Capture the cell that displays the provided text and extract its (X, Y) central coordinate. 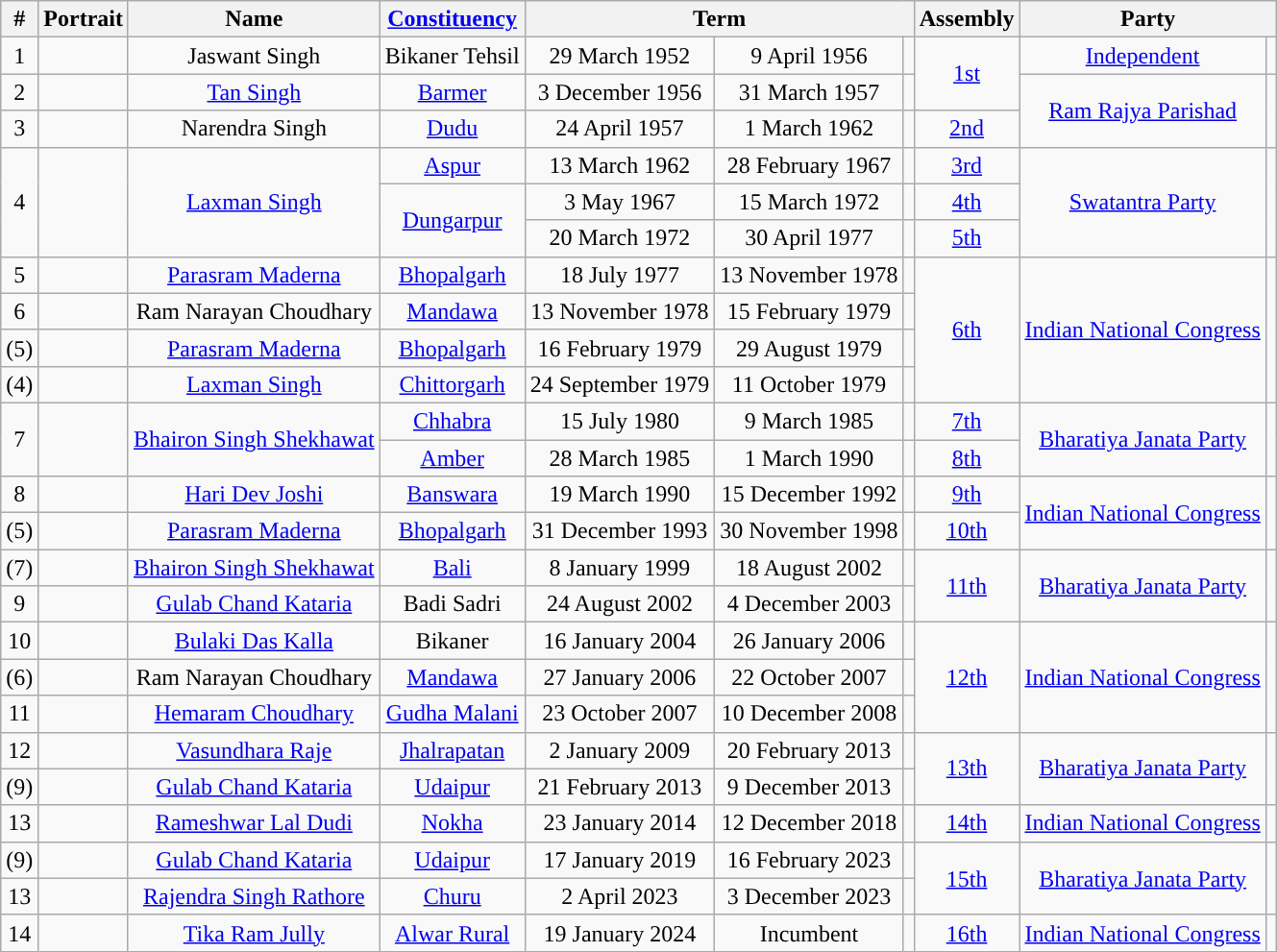
13th (967, 769)
15 March 1972 (809, 202)
Chittorgarh (452, 384)
Bali (452, 568)
12 December 2018 (809, 823)
Nokha (452, 823)
Rajendra Singh Rathore (254, 896)
13 March 1962 (620, 165)
31 December 1993 (620, 531)
15 December 1992 (809, 495)
14 (19, 933)
Name (254, 19)
1st (967, 74)
Bikaner Tehsil (452, 56)
27 January 2006 (620, 677)
9 April 1956 (809, 56)
Gudha Malani (452, 714)
Churu (452, 896)
Constituency (452, 19)
15 February 1979 (809, 311)
Hemaram Choudhary (254, 714)
3 (19, 129)
Bikaner (452, 641)
Assembly (967, 19)
18 August 2002 (809, 568)
Dungarpur (452, 220)
# (19, 19)
3 December 2023 (809, 896)
26 January 2006 (809, 641)
3 May 1967 (620, 202)
19 January 2024 (620, 933)
4th (967, 202)
11 (19, 714)
31 March 1957 (809, 92)
1 March 1962 (809, 129)
16 February 1979 (620, 348)
2 April 2023 (620, 896)
1 (19, 56)
Barmer (452, 92)
5th (967, 238)
Dudu (452, 129)
4 December 2003 (809, 604)
Portrait (84, 19)
Rameshwar Lal Dudi (254, 823)
9 March 1985 (809, 421)
19 March 1990 (620, 495)
7 (19, 439)
16th (967, 933)
3 December 1956 (620, 92)
7th (967, 421)
28 February 1967 (809, 165)
2nd (967, 129)
6th (967, 330)
29 March 1952 (620, 56)
30 November 1998 (809, 531)
4 (19, 202)
8 January 1999 (620, 568)
Tika Ram Jully (254, 933)
9 December 2013 (809, 787)
Jaswant Singh (254, 56)
Hari Dev Joshi (254, 495)
17 January 2019 (620, 860)
Swatantra Party (1142, 202)
20 February 2013 (809, 750)
Term (719, 19)
24 April 1957 (620, 129)
12 (19, 750)
10th (967, 531)
8 (19, 495)
16 January 2004 (620, 641)
29 August 1979 (809, 348)
Alwar Rural (452, 933)
18 July 1977 (620, 275)
Independent (1142, 56)
14th (967, 823)
Ram Rajya Parishad (1142, 110)
Tan Singh (254, 92)
Jhalrapatan (452, 750)
Aspur (452, 165)
15th (967, 878)
Amber (452, 458)
12th (967, 677)
Incumbent (809, 933)
Banswara (452, 495)
22 October 2007 (809, 677)
(7) (19, 568)
Party (1147, 19)
10 December 2008 (809, 714)
1 March 1990 (809, 458)
10 (19, 641)
Bulaki Das Kalla (254, 641)
Narendra Singh (254, 129)
5 (19, 275)
21 February 2013 (620, 787)
Vasundhara Raje (254, 750)
16 February 2023 (809, 860)
30 April 1977 (809, 238)
11th (967, 586)
20 March 1972 (620, 238)
6 (19, 311)
24 August 2002 (620, 604)
9th (967, 495)
23 October 2007 (620, 714)
Chhabra (452, 421)
Badi Sadri (452, 604)
(6) (19, 677)
3rd (967, 165)
24 September 1979 (620, 384)
8th (967, 458)
2 January 2009 (620, 750)
23 January 2014 (620, 823)
(4) (19, 384)
9 (19, 604)
11 October 1979 (809, 384)
15 July 1980 (620, 421)
2 (19, 92)
28 March 1985 (620, 458)
